Pinpoint the cell where the given text exists, returning its (x, y) midpoint coordinate. 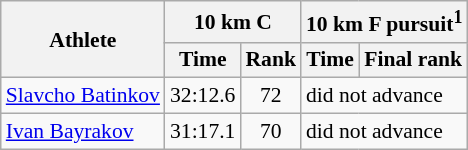
70 (270, 132)
10 km C (233, 22)
Rank (270, 60)
Ivan Bayrakov (83, 132)
32:12.6 (202, 96)
31:17.1 (202, 132)
Final rank (413, 60)
Slavcho Batinkov (83, 96)
72 (270, 96)
Athlete (83, 40)
10 km F pursuit1 (384, 22)
